Extract the (X, Y) coordinate from the center of the cell holding the provided text.  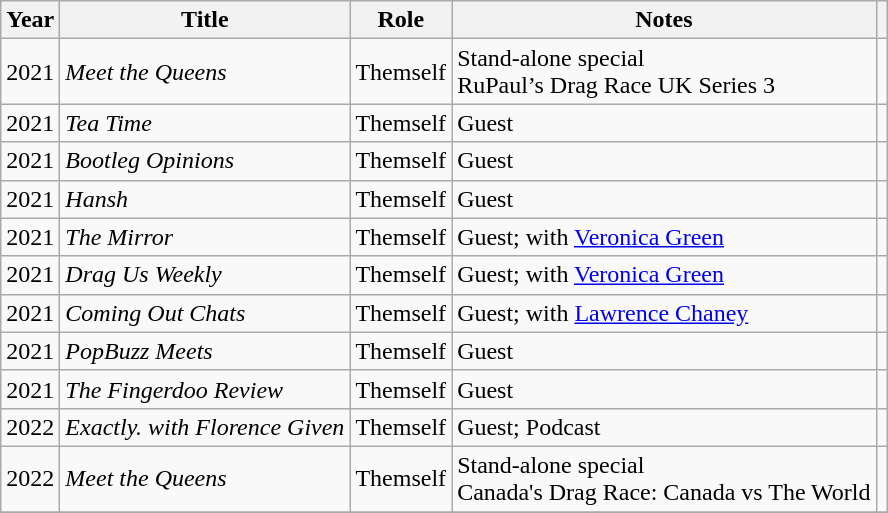
Drag Us Weekly (205, 275)
Tea Time (205, 123)
The Fingerdoo Review (205, 389)
Title (205, 20)
The Mirror (205, 237)
Role (401, 20)
Hansh (205, 199)
Guest; Podcast (664, 427)
Notes (664, 20)
Year (30, 20)
Bootleg Opinions (205, 161)
Stand-alone specialRuPaul’s Drag Race UK Series 3 (664, 72)
PopBuzz Meets (205, 351)
Guest; with Lawrence Chaney (664, 313)
Coming Out Chats (205, 313)
Exactly. with Florence Given (205, 427)
Stand-alone specialCanada's Drag Race: Canada vs The World (664, 478)
